Search for the cell housing the specified text and yield its [X, Y] center coordinate. 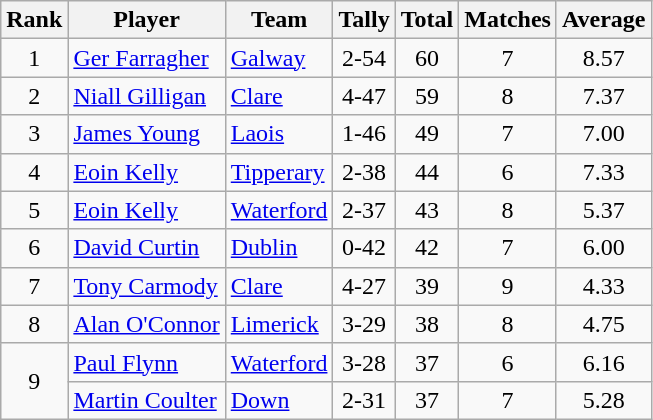
Ger Farragher [146, 58]
8.57 [604, 58]
6.00 [604, 248]
Galway [279, 58]
Rank [34, 20]
4-47 [364, 96]
7.37 [604, 96]
44 [427, 172]
Niall Gilligan [146, 96]
1-46 [364, 134]
7.00 [604, 134]
James Young [146, 134]
2-37 [364, 210]
Tipperary [279, 172]
3-29 [364, 324]
1 [34, 58]
2-54 [364, 58]
Matches [508, 20]
Martin Coulter [146, 400]
2-31 [364, 400]
Down [279, 400]
7.33 [604, 172]
5 [34, 210]
Tony Carmody [146, 286]
Team [279, 20]
Laois [279, 134]
49 [427, 134]
2-38 [364, 172]
3 [34, 134]
4.75 [604, 324]
3-28 [364, 362]
2 [34, 96]
Average [604, 20]
6.16 [604, 362]
4 [34, 172]
Paul Flynn [146, 362]
0-42 [364, 248]
Dublin [279, 248]
David Curtin [146, 248]
Player [146, 20]
4.33 [604, 286]
5.37 [604, 210]
60 [427, 58]
Alan O'Connor [146, 324]
5.28 [604, 400]
42 [427, 248]
Total [427, 20]
Limerick [279, 324]
Tally [364, 20]
43 [427, 210]
59 [427, 96]
38 [427, 324]
39 [427, 286]
4-27 [364, 286]
